Search for the cell housing the specified text and yield its [x, y] center coordinate. 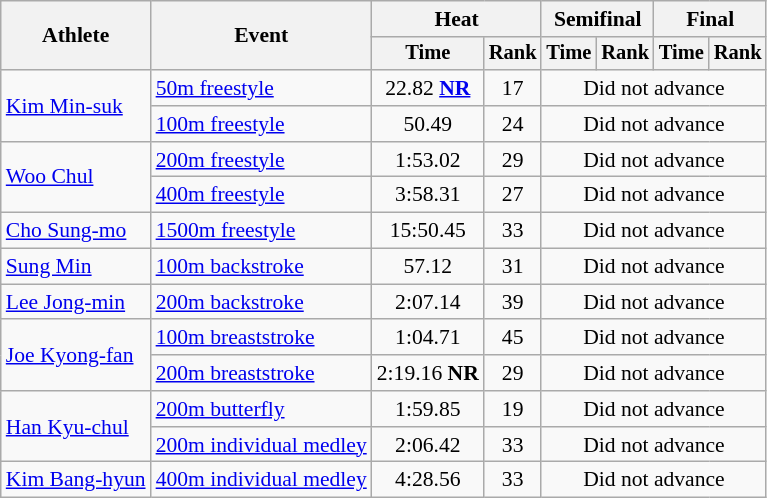
Final [710, 19]
27 [513, 195]
17 [513, 88]
1:04.71 [428, 338]
200m freestyle [262, 160]
400m individual medley [262, 480]
2:07.14 [428, 302]
Joe Kyong-fan [76, 356]
Semifinal [597, 19]
100m backstroke [262, 267]
200m backstroke [262, 302]
2:19.16 NR [428, 373]
19 [513, 409]
3:58.31 [428, 195]
50.49 [428, 124]
100m breaststroke [262, 338]
1:53.02 [428, 160]
Event [262, 36]
Han Kyu-chul [76, 426]
200m butterfly [262, 409]
2:06.42 [428, 445]
Woo Chul [76, 178]
400m freestyle [262, 195]
Athlete [76, 36]
Lee Jong-min [76, 302]
57.12 [428, 267]
45 [513, 338]
15:50.45 [428, 231]
Kim Bang-hyun [76, 480]
1:59.85 [428, 409]
200m individual medley [262, 445]
50m freestyle [262, 88]
31 [513, 267]
1500m freestyle [262, 231]
22.82 NR [428, 88]
100m freestyle [262, 124]
Heat [457, 19]
39 [513, 302]
4:28.56 [428, 480]
Cho Sung-mo [76, 231]
Sung Min [76, 267]
24 [513, 124]
Kim Min-suk [76, 106]
200m breaststroke [262, 373]
